Return the (x, y) coordinate for the center point of the cell that contains the specified text.  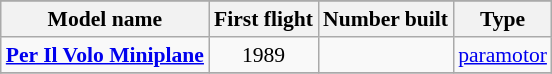
1989 (264, 55)
Number built (386, 19)
First flight (264, 19)
Type (502, 19)
paramotor (502, 55)
Per Il Volo Miniplane (105, 55)
Model name (105, 19)
